Return [X, Y] of the center of cell containing provided text 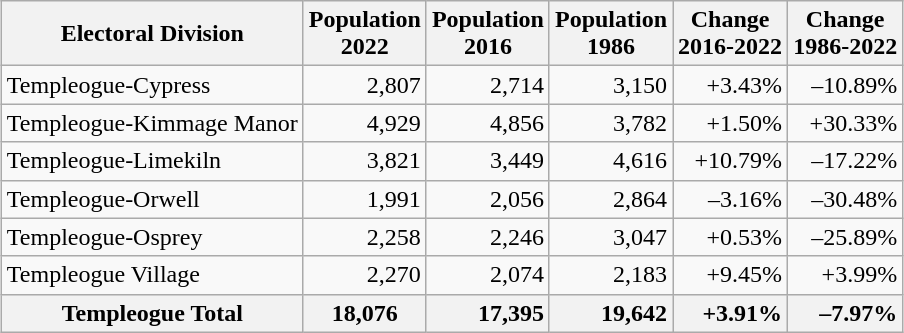
3,047 [610, 237]
+10.79% [730, 161]
3,821 [364, 161]
19,642 [610, 313]
4,616 [610, 161]
Population2016 [488, 34]
+3.43% [730, 85]
2,258 [364, 237]
1,991 [364, 199]
Templeogue-Cypress [152, 85]
–25.89% [846, 237]
2,714 [488, 85]
Population2022 [364, 34]
Population1986 [610, 34]
3,449 [488, 161]
Templeogue-Orwell [152, 199]
–17.22% [846, 161]
–7.97% [846, 313]
+0.53% [730, 237]
+30.33% [846, 123]
+1.50% [730, 123]
Change2016-2022 [730, 34]
–10.89% [846, 85]
–3.16% [730, 199]
3,782 [610, 123]
2,183 [610, 275]
Change1986-2022 [846, 34]
–30.48% [846, 199]
2,056 [488, 199]
Templeogue Total [152, 313]
2,246 [488, 237]
Templeogue Village [152, 275]
Templeogue-Kimmage Manor [152, 123]
2,270 [364, 275]
18,076 [364, 313]
4,856 [488, 123]
4,929 [364, 123]
Templeogue-Osprey [152, 237]
+3.91% [730, 313]
2,074 [488, 275]
+3.99% [846, 275]
2,807 [364, 85]
+9.45% [730, 275]
Electoral Division [152, 34]
Templeogue-Limekiln [152, 161]
3,150 [610, 85]
2,864 [610, 199]
17,395 [488, 313]
